Find where the given text appears and provide that cell's center as (x, y) coordinate. 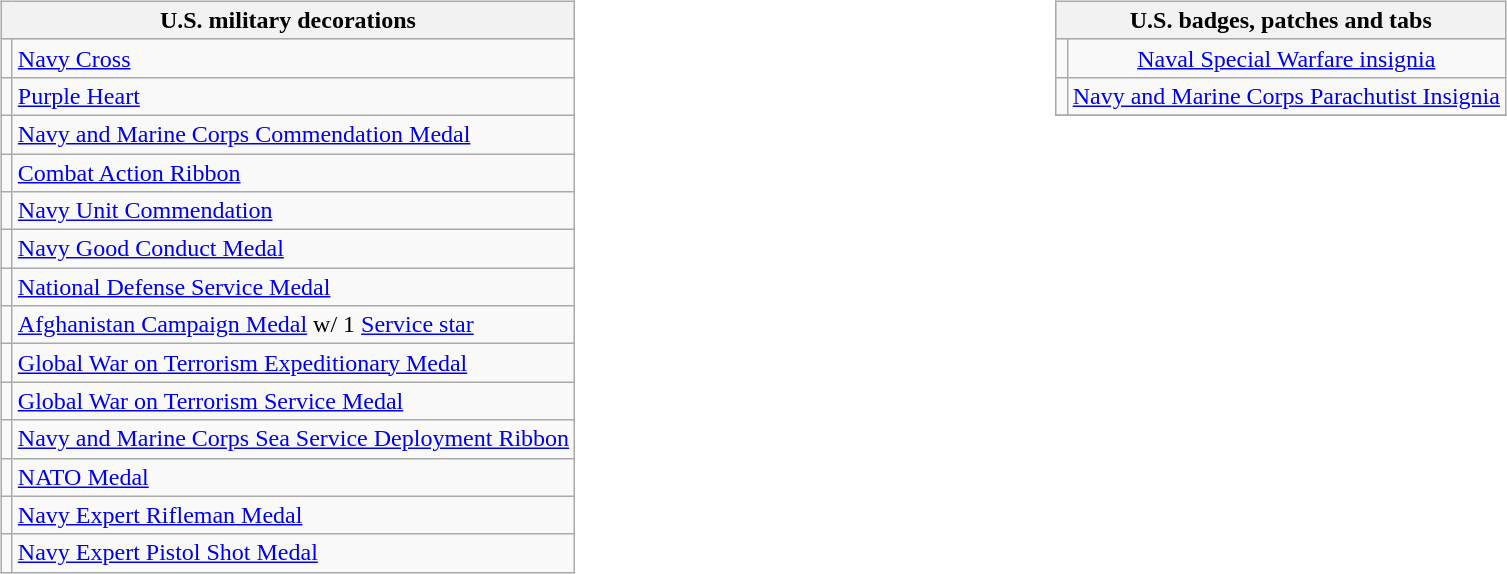
Naval Special Warfare insignia (1286, 58)
U.S. military decorations (288, 20)
Global War on Terrorism Expeditionary Medal (293, 363)
Navy Unit Commendation (293, 211)
Navy Good Conduct Medal (293, 249)
Navy Cross (293, 58)
Navy and Marine Corps Commendation Medal (293, 134)
Navy Expert Pistol Shot Medal (293, 553)
Combat Action Ribbon (293, 173)
Global War on Terrorism Service Medal (293, 401)
NATO Medal (293, 477)
Purple Heart (293, 96)
U.S. badges, patches and tabs (1280, 20)
Navy and Marine Corps Parachutist Insignia (1286, 96)
Navy Expert Rifleman Medal (293, 515)
Afghanistan Campaign Medal w/ 1 Service star (293, 325)
Navy and Marine Corps Sea Service Deployment Ribbon (293, 439)
National Defense Service Medal (293, 287)
